Find where the given text appears and provide that cell's center as (X, Y) coordinate. 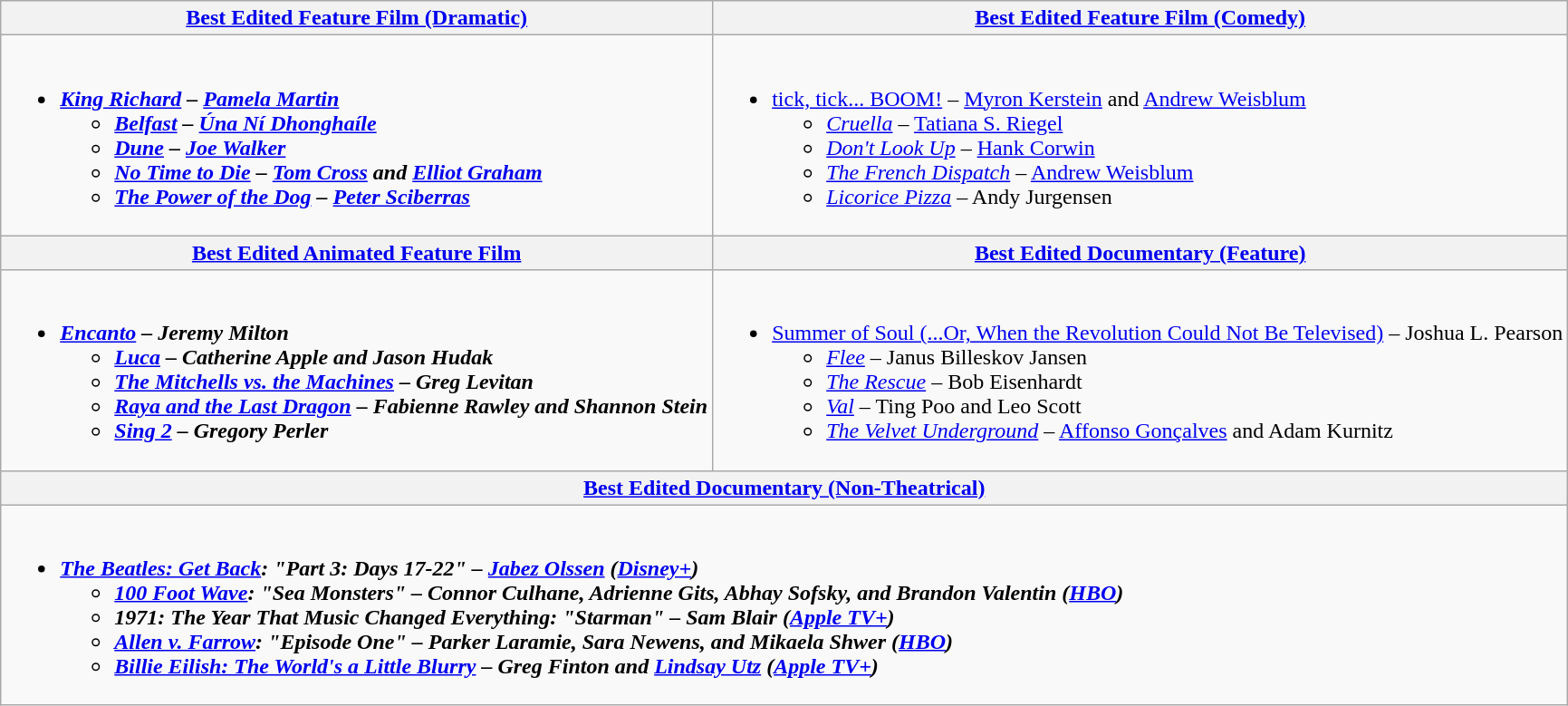
Best Edited Feature Film (Comedy) (1140, 18)
Best Edited Animated Feature Film (357, 253)
Best Edited Feature Film (Dramatic) (357, 18)
Best Edited Documentary (Non-Theatrical) (784, 488)
Best Edited Documentary (Feature) (1140, 253)
